Return [x, y] of the center of cell containing provided text 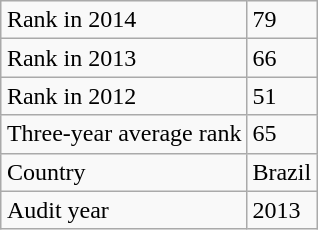
Rank in 2014 [124, 20]
Country [124, 172]
Rank in 2012 [124, 96]
Audit year [124, 210]
65 [282, 134]
Rank in 2013 [124, 58]
51 [282, 96]
Three-year average rank [124, 134]
79 [282, 20]
66 [282, 58]
Brazil [282, 172]
2013 [282, 210]
